Search for the cell housing the specified text and yield its [x, y] center coordinate. 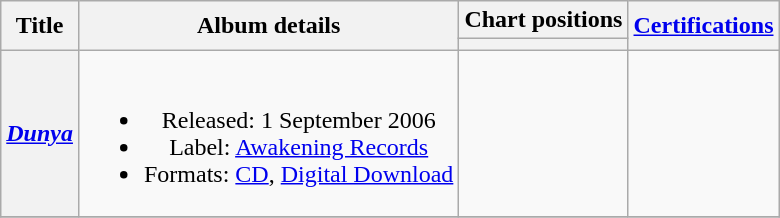
Title [40, 26]
Released: 1 September 2006Label: Awakening RecordsFormats: CD, Digital Download [268, 134]
Certifications [704, 26]
Album details [268, 26]
Dunya [40, 134]
Chart positions [544, 20]
